Scan for the cell matching the given text and deliver its [X, Y] coordinate at center. 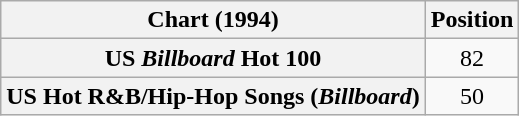
50 [472, 96]
US Billboard Hot 100 [213, 58]
US Hot R&B/Hip-Hop Songs (Billboard) [213, 96]
Position [472, 20]
Chart (1994) [213, 20]
82 [472, 58]
